Locate the cell with the specified text and output its (x, y) center coordinate. 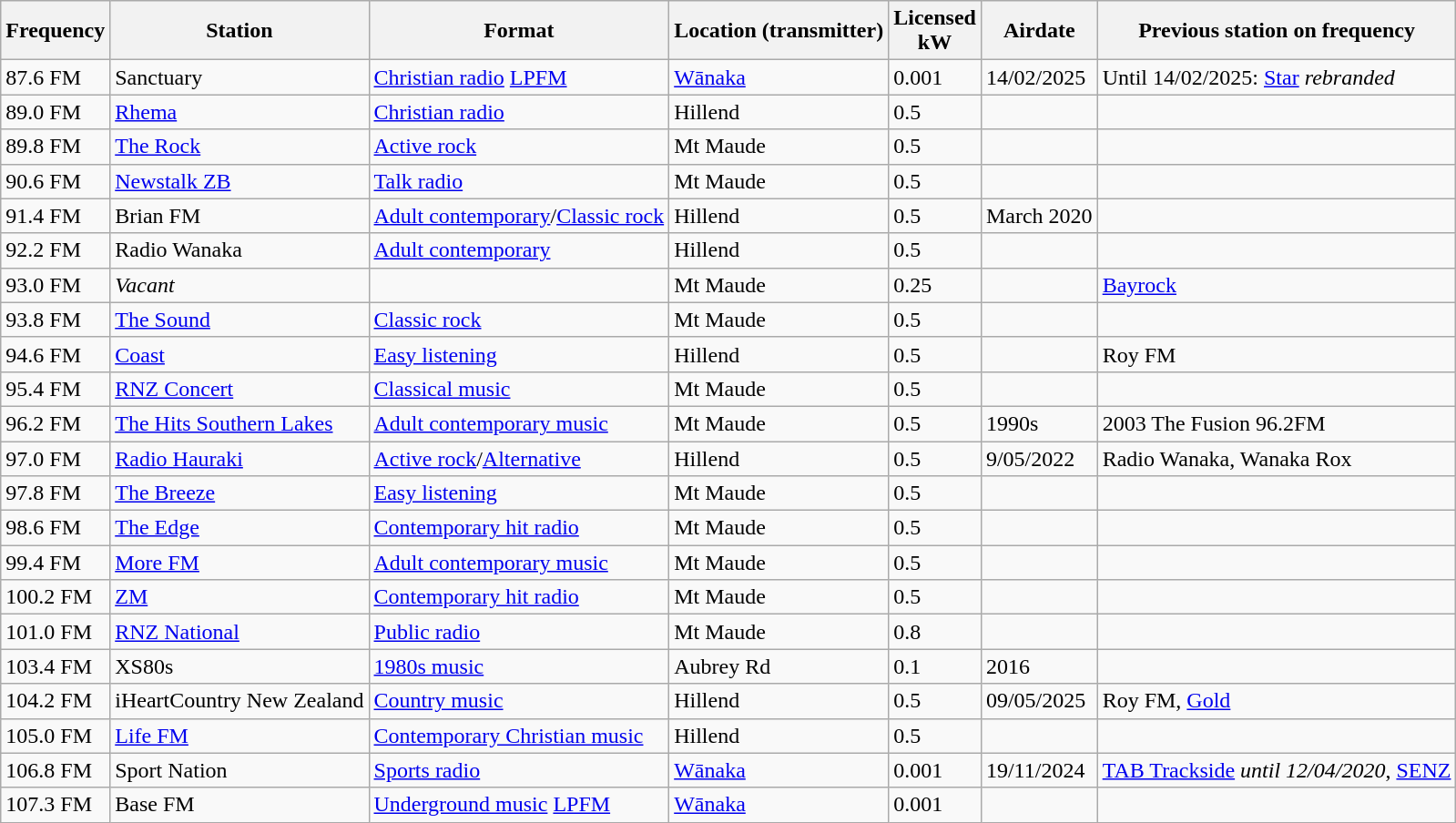
Airdate (1039, 31)
The Edge (239, 528)
Life FM (239, 736)
Adult contemporary/Classic rock (519, 216)
Bayrock (1277, 285)
Rhema (239, 112)
9/05/2022 (1039, 458)
92.2 FM (56, 250)
Until 14/02/2025: Star rebranded (1277, 77)
91.4 FM (56, 216)
2016 (1039, 666)
1980s music (519, 666)
97.8 FM (56, 493)
TAB Trackside until 12/04/2020, SENZ (1277, 770)
Format (519, 31)
Classic rock (519, 320)
94.6 FM (56, 354)
107.3 FM (56, 805)
99.4 FM (56, 563)
Talk radio (519, 181)
89.0 FM (56, 112)
93.0 FM (56, 285)
Previous station on frequency (1277, 31)
LicensedkW (935, 31)
0.1 (935, 666)
The Sound (239, 320)
RNZ National (239, 632)
Sport Nation (239, 770)
1990s (1039, 423)
Base FM (239, 805)
Radio Wanaka, Wanaka Rox (1277, 458)
XS80s (239, 666)
Station (239, 31)
Adult contemporary (519, 250)
The Rock (239, 147)
Brian FM (239, 216)
100.2 FM (56, 597)
87.6 FM (56, 77)
Christian radio LPFM (519, 77)
96.2 FM (56, 423)
103.4 FM (56, 666)
Frequency (56, 31)
Roy FM, Gold (1277, 701)
09/05/2025 (1039, 701)
95.4 FM (56, 389)
iHeartCountry New Zealand (239, 701)
Classical music (519, 389)
Roy FM (1277, 354)
Location (transmitter) (779, 31)
Contemporary Christian music (519, 736)
2003 The Fusion 96.2FM (1277, 423)
105.0 FM (56, 736)
Radio Wanaka (239, 250)
RNZ Concert (239, 389)
106.8 FM (56, 770)
Coast (239, 354)
14/02/2025 (1039, 77)
90.6 FM (56, 181)
Radio Hauraki (239, 458)
Active rock (519, 147)
ZM (239, 597)
The Breeze (239, 493)
Public radio (519, 632)
Sanctuary (239, 77)
93.8 FM (56, 320)
101.0 FM (56, 632)
97.0 FM (56, 458)
89.8 FM (56, 147)
Underground music LPFM (519, 805)
Newstalk ZB (239, 181)
March 2020 (1039, 216)
More FM (239, 563)
0.8 (935, 632)
0.25 (935, 285)
Sports radio (519, 770)
104.2 FM (56, 701)
Aubrey Rd (779, 666)
Active rock/Alternative (519, 458)
98.6 FM (56, 528)
The Hits Southern Lakes (239, 423)
Country music (519, 701)
Christian radio (519, 112)
Vacant (239, 285)
19/11/2024 (1039, 770)
